Detect which cell encompasses the target text, then output its (x, y) center coordinate. 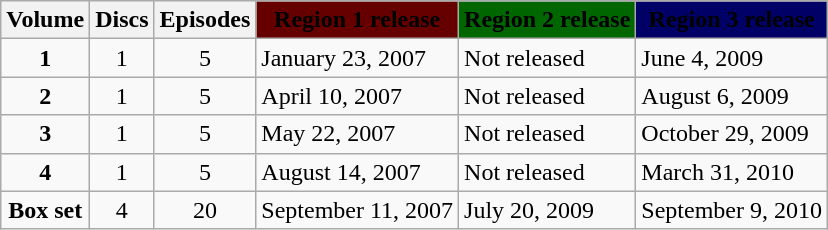
2 (46, 96)
20 (205, 210)
August 14, 2007 (358, 172)
Region 1 release (358, 20)
Volume (46, 20)
April 10, 2007 (358, 96)
July 20, 2009 (548, 210)
Episodes (205, 20)
3 (46, 134)
March 31, 2010 (732, 172)
Box set (46, 210)
September 11, 2007 (358, 210)
August 6, 2009 (732, 96)
Discs (122, 20)
Region 2 release (548, 20)
January 23, 2007 (358, 58)
May 22, 2007 (358, 134)
Region 3 release (732, 20)
June 4, 2009 (732, 58)
October 29, 2009 (732, 134)
September 9, 2010 (732, 210)
